For the text-containing cell, return its midpoint in (x, y) coordinate format. 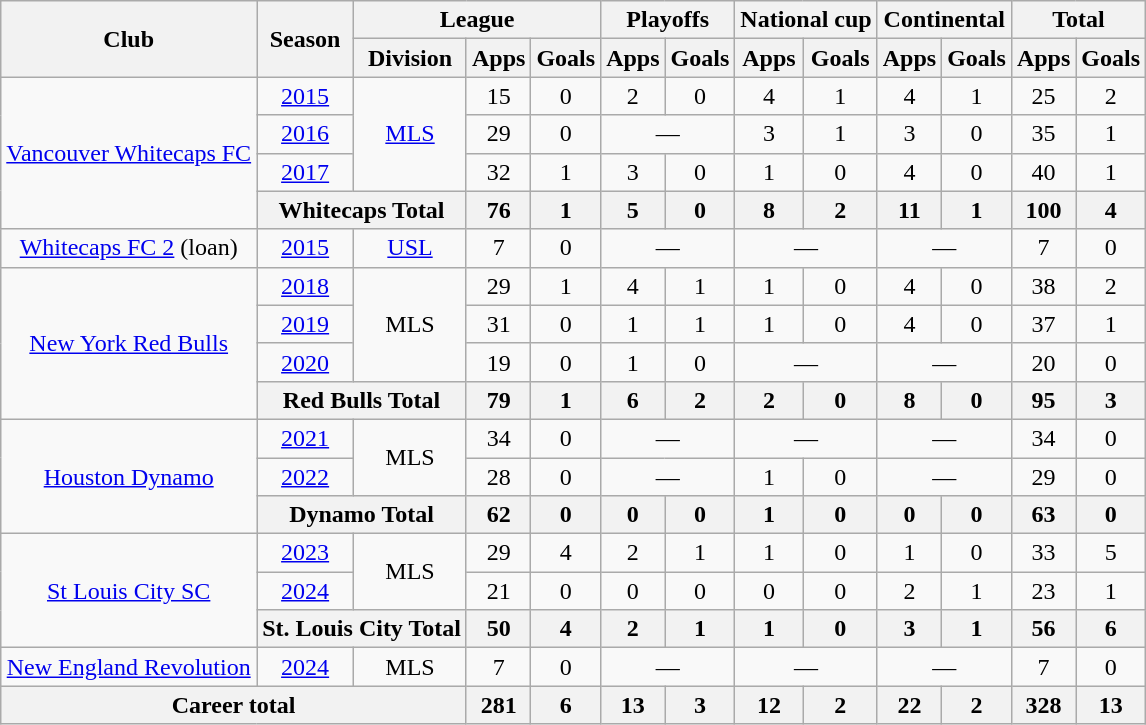
23 (1043, 591)
20 (1043, 362)
281 (498, 705)
21 (498, 591)
Whitecaps Total (362, 210)
19 (498, 362)
New England Revolution (129, 667)
St Louis City SC (129, 591)
USL (410, 248)
2017 (306, 172)
Whitecaps FC 2 (loan) (129, 248)
Career total (234, 705)
100 (1043, 210)
28 (498, 477)
76 (498, 210)
2022 (306, 477)
2019 (306, 324)
33 (1043, 553)
12 (769, 705)
37 (1043, 324)
22 (909, 705)
62 (498, 515)
Division (410, 58)
63 (1043, 515)
Vancouver Whitecaps FC (129, 153)
35 (1043, 134)
2016 (306, 134)
40 (1043, 172)
25 (1043, 96)
31 (498, 324)
56 (1043, 629)
2021 (306, 438)
38 (1043, 286)
Dynamo Total (362, 515)
15 (498, 96)
Total (1078, 20)
Club (129, 39)
Season (306, 39)
New York Red Bulls (129, 343)
2023 (306, 553)
Continental (944, 20)
2018 (306, 286)
League (478, 20)
32 (498, 172)
Houston Dynamo (129, 476)
Red Bulls Total (362, 400)
95 (1043, 400)
328 (1043, 705)
St. Louis City Total (362, 629)
National cup (806, 20)
50 (498, 629)
2020 (306, 362)
11 (909, 210)
79 (498, 400)
Playoffs (668, 20)
